Identify which cell holds the provided text, then report its (x, y) central coordinate. 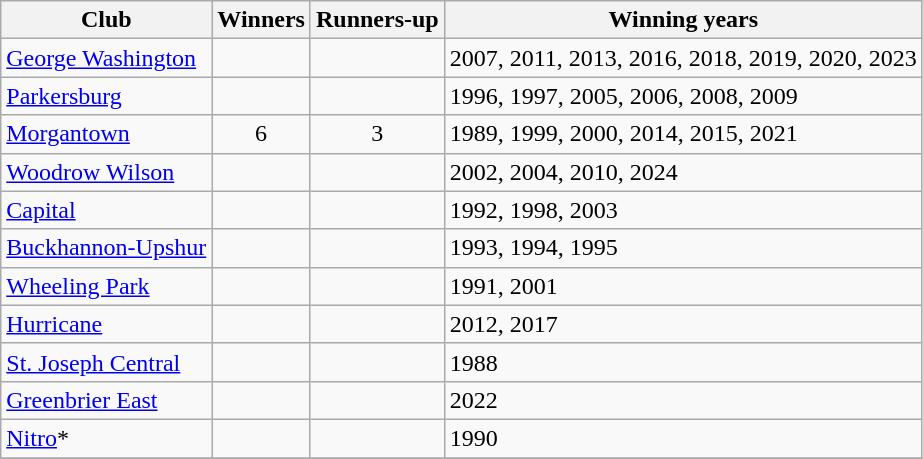
1990 (683, 438)
Parkersburg (106, 96)
Winning years (683, 20)
Nitro* (106, 438)
1991, 2001 (683, 286)
1993, 1994, 1995 (683, 248)
2012, 2017 (683, 324)
1992, 1998, 2003 (683, 210)
Morgantown (106, 134)
St. Joseph Central (106, 362)
1996, 1997, 2005, 2006, 2008, 2009 (683, 96)
George Washington (106, 58)
Hurricane (106, 324)
1988 (683, 362)
Winners (262, 20)
2022 (683, 400)
Greenbrier East (106, 400)
2007, 2011, 2013, 2016, 2018, 2019, 2020, 2023 (683, 58)
Woodrow Wilson (106, 172)
6 (262, 134)
2002, 2004, 2010, 2024 (683, 172)
Runners-up (377, 20)
Buckhannon-Upshur (106, 248)
Wheeling Park (106, 286)
1989, 1999, 2000, 2014, 2015, 2021 (683, 134)
Capital (106, 210)
Club (106, 20)
3 (377, 134)
